Determine the [x, y] coordinate at the center of the cell enclosing the given text.  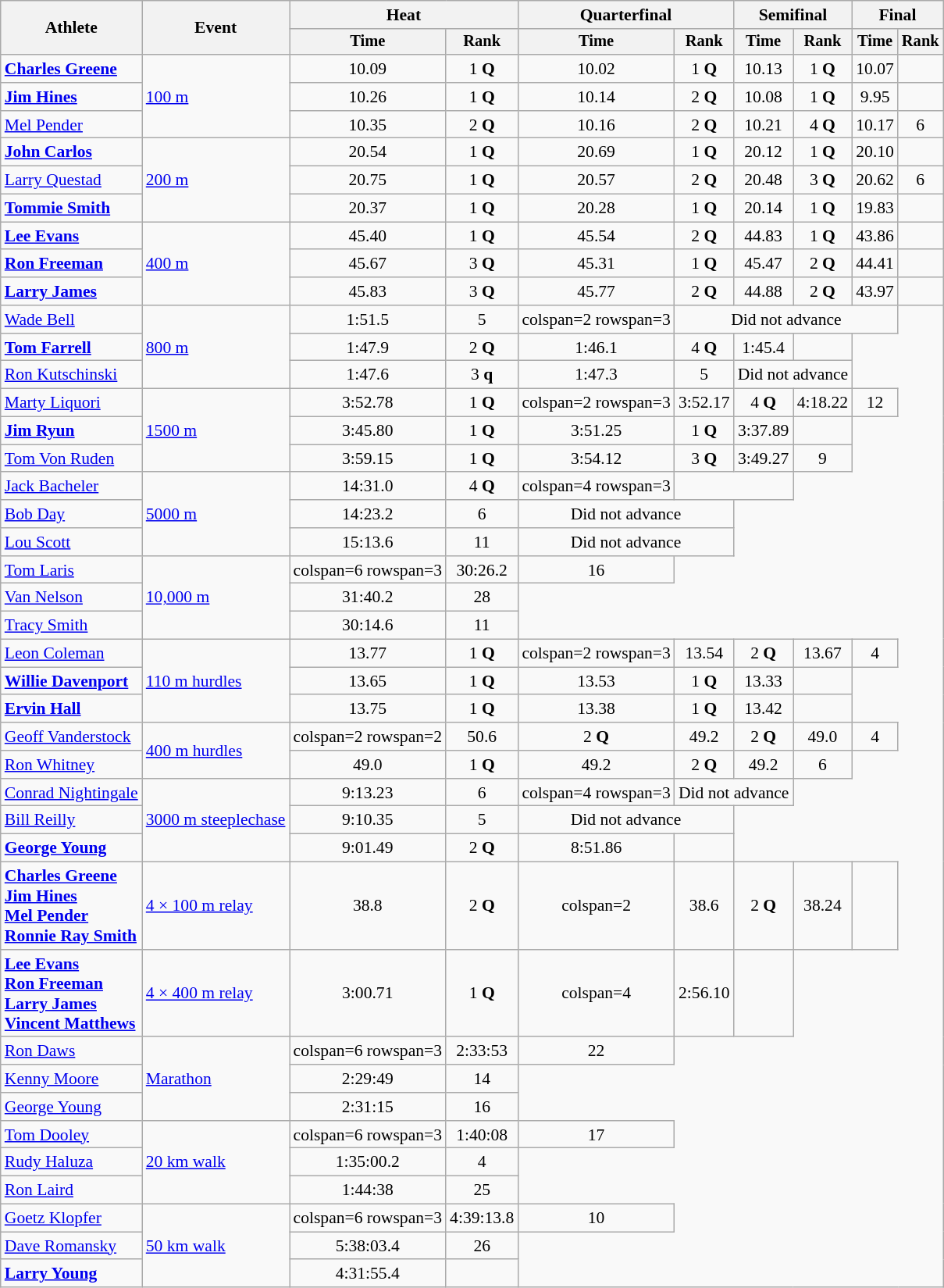
9:13.23 [367, 793]
200 m [216, 180]
25 [482, 1190]
13.77 [367, 654]
4 × 100 m relay [216, 906]
1:47.6 [367, 375]
3:52.78 [367, 403]
10.14 [597, 97]
38.24 [823, 906]
50 km walk [216, 1247]
Event [216, 28]
1:44:38 [367, 1190]
Quarterfinal [625, 15]
10.16 [597, 125]
20.37 [367, 209]
2:31:15 [367, 1107]
Wade Bell [72, 319]
Jim Ryun [72, 431]
Ron Kutschinski [72, 375]
45.77 [597, 291]
Van Nelson [72, 598]
3:52.17 [704, 403]
44.41 [875, 264]
8:51.86 [597, 848]
Marathon [216, 1079]
1:47.3 [597, 375]
4 × 400 m relay [216, 994]
10.02 [597, 69]
38.8 [367, 906]
1:40:08 [482, 1135]
10.13 [764, 69]
Dave Romansky [72, 1246]
44.88 [764, 291]
100 m [216, 97]
3:51.25 [597, 431]
Mel Pender [72, 125]
1:35:00.2 [367, 1162]
Leon Coleman [72, 654]
13.38 [597, 709]
20.62 [875, 180]
Larry Young [72, 1274]
Tommie Smith [72, 209]
Bill Reilly [72, 820]
15:13.6 [367, 542]
Final [897, 15]
Tom Farrell [72, 348]
3 q [482, 375]
Tom Von Ruden [72, 458]
Charles GreeneJim HinesMel PenderRonnie Ray Smith [72, 906]
31:40.2 [367, 598]
Jim Hines [72, 97]
Lee EvansRon FreemanLarry JamesVincent Matthews [72, 994]
10,000 m [216, 598]
colspan=2 [597, 906]
Ron Whitney [72, 765]
13.67 [823, 654]
Marty Liquori [72, 403]
22 [597, 1051]
10.35 [367, 125]
Jack Bacheler [72, 487]
20.75 [367, 180]
3:00.71 [367, 994]
13.65 [367, 681]
4:39:13.8 [482, 1218]
13.33 [764, 681]
1:46.1 [597, 348]
110 m hurdles [216, 681]
45.54 [597, 236]
3:45.80 [367, 431]
43.86 [875, 236]
3:49.27 [764, 458]
400 m [216, 264]
Goetz Klopfer [72, 1218]
30:14.6 [367, 626]
2:56.10 [704, 994]
9:10.35 [367, 820]
20.28 [597, 209]
13.42 [764, 709]
Tom Dooley [72, 1135]
Bob Day [72, 514]
Tracy Smith [72, 626]
20 km walk [216, 1162]
5:38:03.4 [367, 1246]
1:45.4 [764, 348]
10.07 [875, 69]
800 m [216, 347]
9 [823, 458]
19.83 [875, 209]
45.47 [764, 264]
Ron Laird [72, 1190]
Heat [403, 15]
45.31 [597, 264]
45.83 [367, 291]
Lee Evans [72, 236]
45.67 [367, 264]
14 [482, 1079]
Athlete [72, 28]
1:47.9 [367, 348]
45.40 [367, 236]
38.6 [704, 906]
10.08 [764, 97]
Ervin Hall [72, 709]
20.57 [597, 180]
12 [875, 403]
17 [597, 1135]
Ron Daws [72, 1051]
Larry James [72, 291]
13.53 [597, 681]
10.09 [367, 69]
3000 m steeplechase [216, 820]
Conrad Nightingale [72, 793]
2:33:53 [482, 1051]
Larry Questad [72, 180]
20.14 [764, 209]
Charles Greene [72, 69]
colspan=4 [597, 994]
1500 m [216, 431]
26 [482, 1246]
20.48 [764, 180]
20.12 [764, 152]
43.97 [875, 291]
Willie Davenport [72, 681]
9.95 [875, 97]
2:29:49 [367, 1079]
30:26.2 [482, 570]
400 m hurdles [216, 750]
3:54.12 [597, 458]
13.75 [367, 709]
14:23.2 [367, 514]
5000 m [216, 514]
Geoff Vanderstock [72, 737]
4:18.22 [823, 403]
10 [597, 1218]
3:37.89 [764, 431]
Kenny Moore [72, 1079]
Ron Freeman [72, 264]
10.17 [875, 125]
10.26 [367, 97]
Tom Laris [72, 570]
4:31:55.4 [367, 1274]
50.6 [482, 737]
14:31.0 [367, 487]
20.10 [875, 152]
20.54 [367, 152]
John Carlos [72, 152]
28 [482, 598]
1:51.5 [367, 319]
44.83 [764, 236]
Rudy Haluza [72, 1162]
3:59.15 [367, 458]
20.69 [597, 152]
colspan=2 rowspan=2 [367, 737]
9:01.49 [367, 848]
Semifinal [793, 15]
10.21 [764, 125]
Lou Scott [72, 542]
13.54 [704, 654]
